Identify which cell holds the provided text, then report its (X, Y) central coordinate. 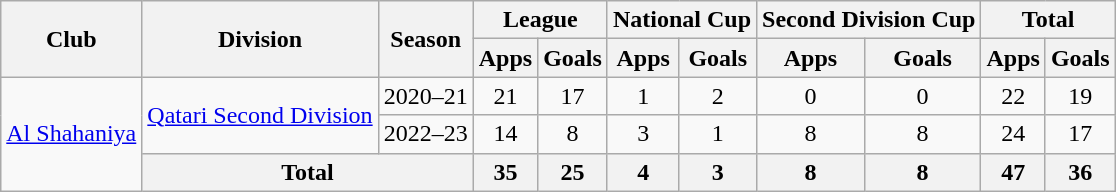
21 (505, 96)
25 (573, 172)
Division (260, 39)
35 (505, 172)
22 (1013, 96)
National Cup (682, 20)
2020–21 (426, 96)
14 (505, 134)
Club (72, 39)
Second Division Cup (869, 20)
2 (718, 96)
Qatari Second Division (260, 115)
4 (643, 172)
47 (1013, 172)
36 (1080, 172)
2022–23 (426, 134)
19 (1080, 96)
24 (1013, 134)
League (540, 20)
Season (426, 39)
Al Shahaniya (72, 134)
